Search for the cell housing the specified text and yield its (X, Y) center coordinate. 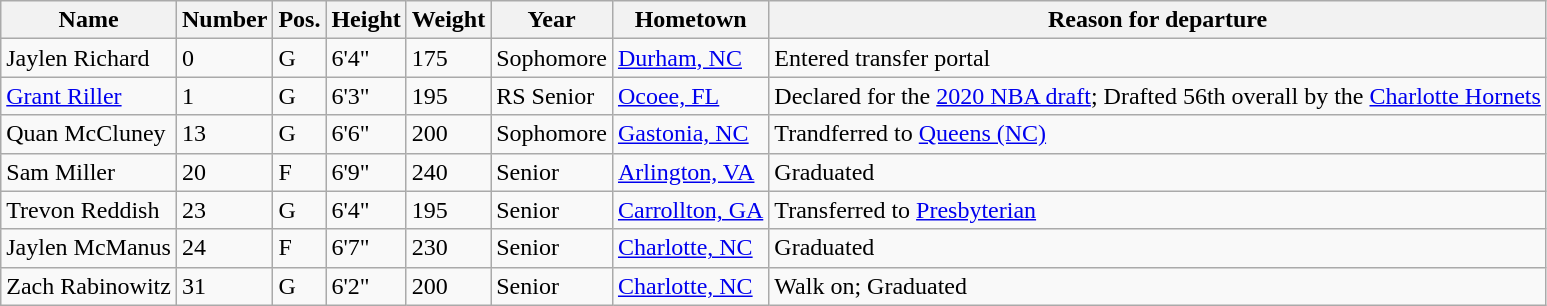
Ocoee, FL (690, 96)
Year (552, 20)
Walk on; Graduated (1158, 286)
13 (224, 134)
RS Senior (552, 96)
31 (224, 286)
6'2" (366, 286)
Sam Miller (89, 172)
0 (224, 58)
Declared for the 2020 NBA draft; Drafted 56th overall by the Charlotte Hornets (1158, 96)
230 (448, 248)
6'6" (366, 134)
Name (89, 20)
23 (224, 210)
20 (224, 172)
6'3" (366, 96)
240 (448, 172)
6'7" (366, 248)
Number (224, 20)
Height (366, 20)
Reason for departure (1158, 20)
Trandferred to Queens (NC) (1158, 134)
Carrollton, GA (690, 210)
Pos. (300, 20)
6'9" (366, 172)
Jaylen McManus (89, 248)
Entered transfer portal (1158, 58)
Weight (448, 20)
Grant Riller (89, 96)
Durham, NC (690, 58)
Jaylen Richard (89, 58)
Trevon Reddish (89, 210)
24 (224, 248)
Arlington, VA (690, 172)
Transferred to Presbyterian (1158, 210)
Hometown (690, 20)
Zach Rabinowitz (89, 286)
Quan McCluney (89, 134)
1 (224, 96)
175 (448, 58)
Gastonia, NC (690, 134)
